For the text-containing cell, return its midpoint in (x, y) coordinate format. 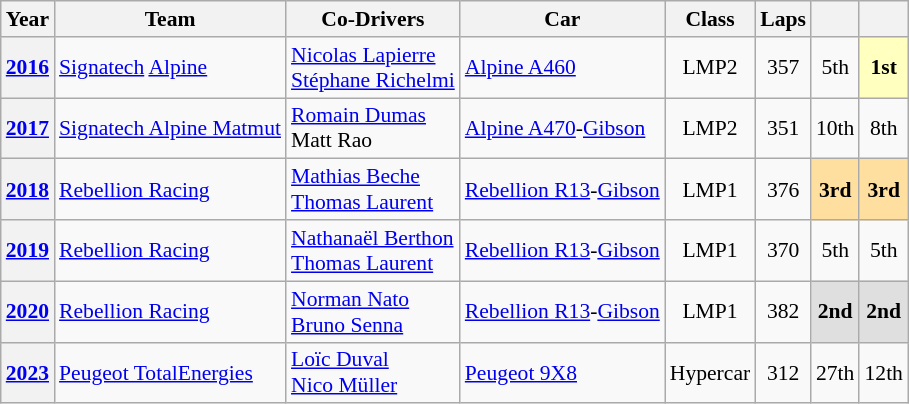
Mathias Beche Thomas Laurent (373, 190)
2019 (28, 250)
351 (783, 128)
Peugeot TotalEnergies (170, 372)
27th (836, 372)
Hypercar (710, 372)
357 (783, 68)
Peugeot 9X8 (562, 372)
Laps (783, 19)
Team (170, 19)
Loïc Duval Nico Müller (373, 372)
Car (562, 19)
Signatech Alpine Matmut (170, 128)
2018 (28, 190)
2023 (28, 372)
Year (28, 19)
Class (710, 19)
10th (836, 128)
1st (884, 68)
12th (884, 372)
2017 (28, 128)
376 (783, 190)
382 (783, 312)
Co-Drivers (373, 19)
Alpine A470-Gibson (562, 128)
2016 (28, 68)
Nathanaël Berthon Thomas Laurent (373, 250)
Romain Dumas Matt Rao (373, 128)
Signatech Alpine (170, 68)
Alpine A460 (562, 68)
312 (783, 372)
370 (783, 250)
2020 (28, 312)
Norman Nato Bruno Senna (373, 312)
8th (884, 128)
Nicolas Lapierre Stéphane Richelmi (373, 68)
